Return the (x, y) coordinate for the center point of the cell that contains the specified text.  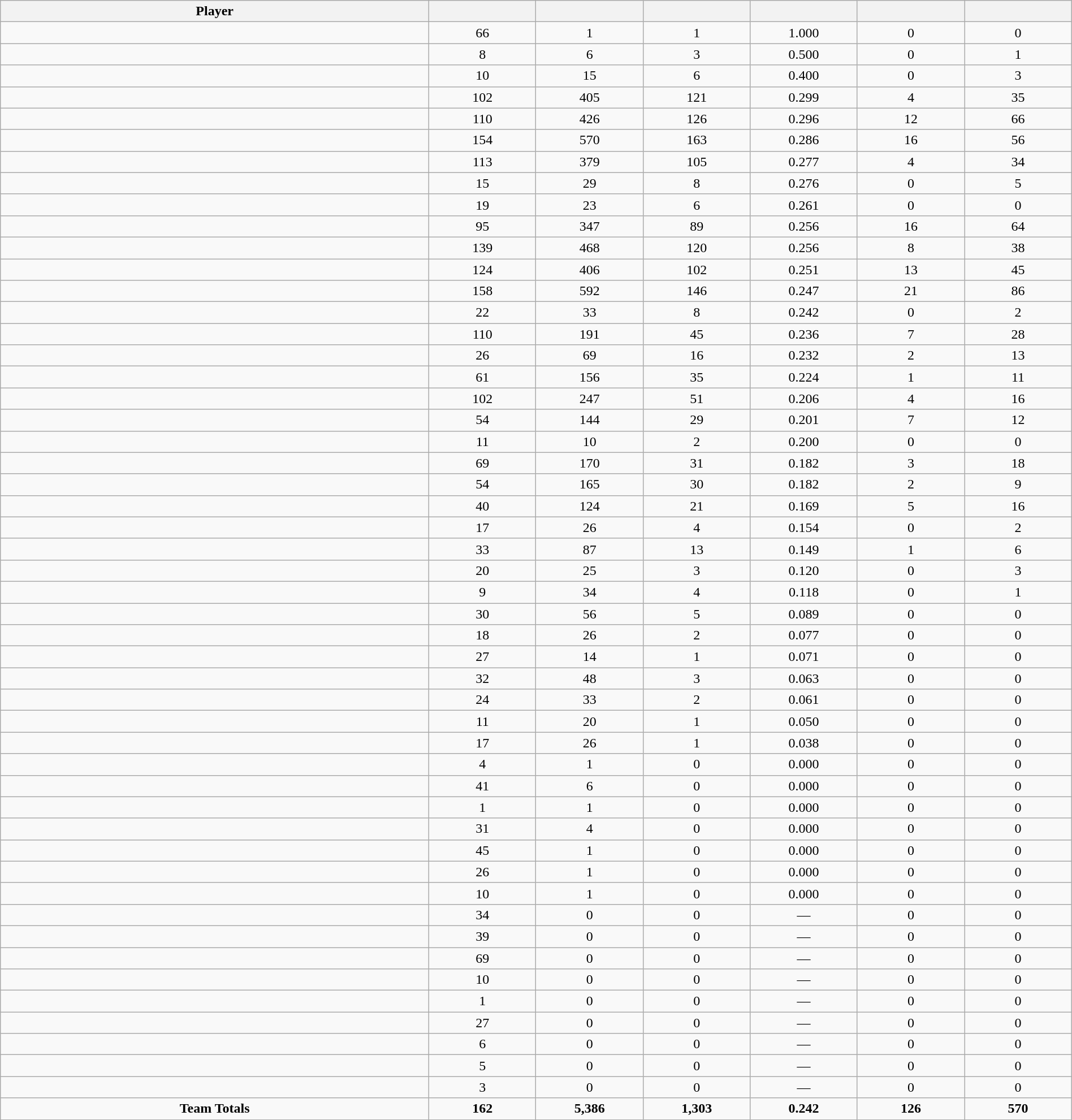
120 (697, 248)
0.286 (804, 140)
146 (697, 291)
406 (589, 270)
0.154 (804, 527)
0.277 (804, 162)
158 (483, 291)
0.061 (804, 700)
0.118 (804, 592)
23 (589, 205)
154 (483, 140)
426 (589, 119)
0.247 (804, 291)
0.276 (804, 183)
28 (1018, 334)
0.296 (804, 119)
32 (483, 678)
0.500 (804, 54)
144 (589, 420)
191 (589, 334)
1.000 (804, 33)
0.063 (804, 678)
5,386 (589, 1109)
163 (697, 140)
0.206 (804, 399)
0.071 (804, 657)
86 (1018, 291)
0.120 (804, 570)
121 (697, 97)
89 (697, 226)
0.077 (804, 635)
51 (697, 399)
0.050 (804, 721)
38 (1018, 248)
Team Totals (215, 1109)
19 (483, 205)
0.232 (804, 356)
0.236 (804, 334)
1,303 (697, 1109)
25 (589, 570)
0.038 (804, 743)
Player (215, 11)
64 (1018, 226)
40 (483, 506)
165 (589, 485)
0.169 (804, 506)
139 (483, 248)
48 (589, 678)
61 (483, 377)
347 (589, 226)
0.224 (804, 377)
379 (589, 162)
0.299 (804, 97)
170 (589, 463)
0.149 (804, 549)
105 (697, 162)
24 (483, 700)
156 (589, 377)
87 (589, 549)
22 (483, 313)
0.251 (804, 270)
0.089 (804, 613)
14 (589, 657)
592 (589, 291)
405 (589, 97)
247 (589, 399)
162 (483, 1109)
95 (483, 226)
0.200 (804, 442)
468 (589, 248)
0.261 (804, 205)
39 (483, 936)
113 (483, 162)
0.400 (804, 76)
41 (483, 786)
0.201 (804, 420)
